Determine the [X, Y] coordinate at the center of the cell enclosing the given text.  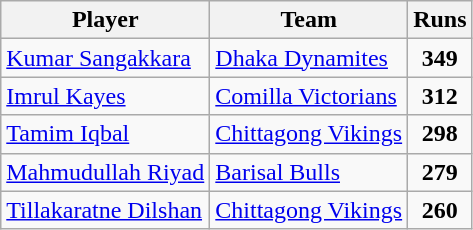
Player [106, 20]
349 [440, 58]
312 [440, 96]
279 [440, 172]
Imrul Kayes [106, 96]
Team [309, 20]
Kumar Sangakkara [106, 58]
Mahmudullah Riyad [106, 172]
Tillakaratne Dilshan [106, 210]
Dhaka Dynamites [309, 58]
Comilla Victorians [309, 96]
Barisal Bulls [309, 172]
260 [440, 210]
Tamim Iqbal [106, 134]
Runs [440, 20]
298 [440, 134]
